Return [x, y] of the center of cell containing provided text 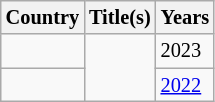
Title(s) [120, 17]
2022 [185, 85]
2023 [185, 51]
Country [42, 17]
Years [185, 17]
